Extract the [X, Y] coordinate from the center of the cell holding the provided text.  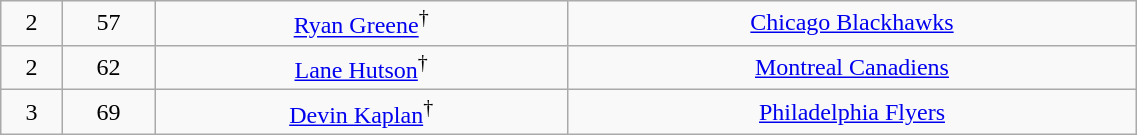
Ryan Greene† [361, 24]
Montreal Canadiens [852, 68]
Lane Hutson† [361, 68]
62 [108, 68]
57 [108, 24]
3 [32, 112]
69 [108, 112]
Chicago Blackhawks [852, 24]
Devin Kaplan† [361, 112]
Philadelphia Flyers [852, 112]
